Capture the cell that displays the provided text and extract its (x, y) central coordinate. 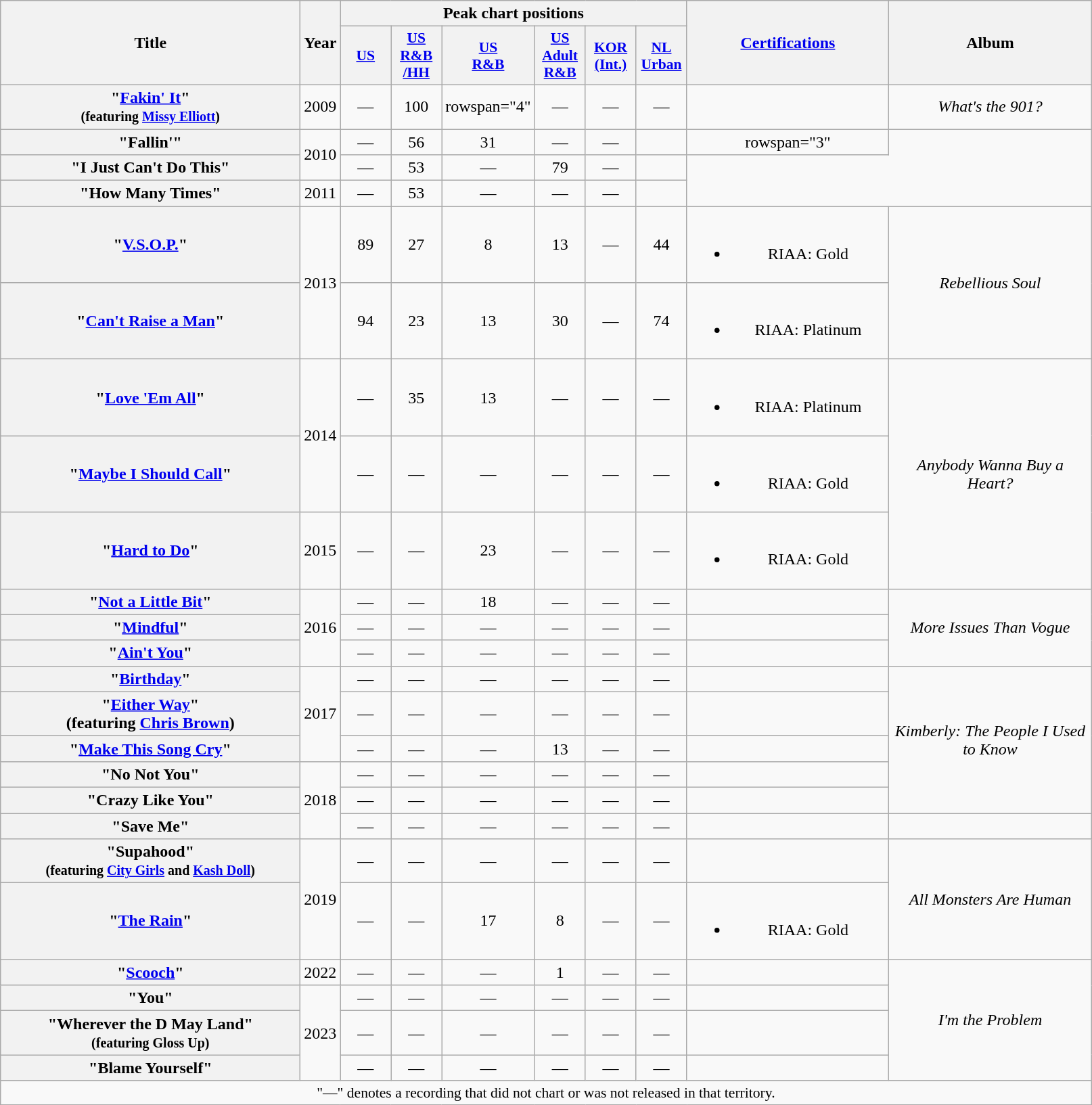
"How Many Times" (150, 194)
Album (991, 43)
Certifications (788, 43)
1 (560, 972)
"I Just Can't Do This" (150, 168)
35 (417, 398)
100 (417, 107)
2023 (321, 1033)
79 (560, 168)
2009 (321, 107)
"Scooch" (150, 972)
Peak chart positions (514, 14)
More Issues Than Vogue (991, 627)
What's the 901? (991, 107)
"V.S.O.P." (150, 245)
"Mindful" (150, 627)
2010 (321, 154)
NLUrban (662, 55)
USAdultR&B (560, 55)
Year (321, 43)
30 (560, 321)
2016 (321, 627)
"You" (150, 998)
2017 (321, 713)
"Hard to Do" (150, 551)
US R&B/HH (417, 55)
All Monsters Are Human (991, 899)
"—" denotes a recording that did not chart or was not released in that territory. (546, 1093)
Title (150, 43)
"Supahood" (featuring City Girls and Kash Doll) (150, 861)
44 (662, 245)
17 (488, 922)
"Can't Raise a Man" (150, 321)
"Ain't You" (150, 653)
"The Rain" (150, 922)
2015 (321, 551)
"Birthday" (150, 679)
89 (365, 245)
31 (488, 141)
"Fakin' It" (featuring Missy Elliott) (150, 107)
Kimberly: The People I Used to Know (991, 739)
2011 (321, 194)
74 (662, 321)
"No Not You" (150, 774)
"Make This Song Cry" (150, 748)
rowspan="3" (788, 141)
"Crazy Like You" (150, 800)
"Wherever the D May Land" (featuring Gloss Up) (150, 1033)
KOR(Int.) (610, 55)
"Maybe I Should Call" (150, 474)
2022 (321, 972)
"Love 'Em All" (150, 398)
I'm the Problem (991, 1020)
27 (417, 245)
2019 (321, 899)
56 (417, 141)
"Not a Little Bit" (150, 602)
94 (365, 321)
"Fallin'" (150, 141)
"Blame Yourself" (150, 1068)
USR&B (488, 55)
Anybody Wanna Buy a Heart? (991, 474)
"Save Me" (150, 826)
18 (488, 602)
rowspan="4" (488, 107)
Rebellious Soul (991, 283)
"Either Way"(featuring Chris Brown) (150, 713)
2013 (321, 283)
2014 (321, 436)
US (365, 55)
2018 (321, 800)
